Scan for the cell matching the given text and deliver its [X, Y] coordinate at center. 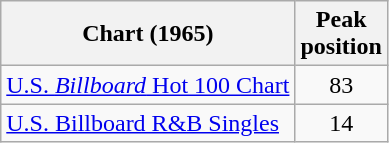
83 [341, 85]
14 [341, 123]
U.S. Billboard R&B Singles [148, 123]
Chart (1965) [148, 34]
U.S. Billboard Hot 100 Chart [148, 85]
Peakposition [341, 34]
